From the cell containing the given text, extract its center point as [x, y] coordinate. 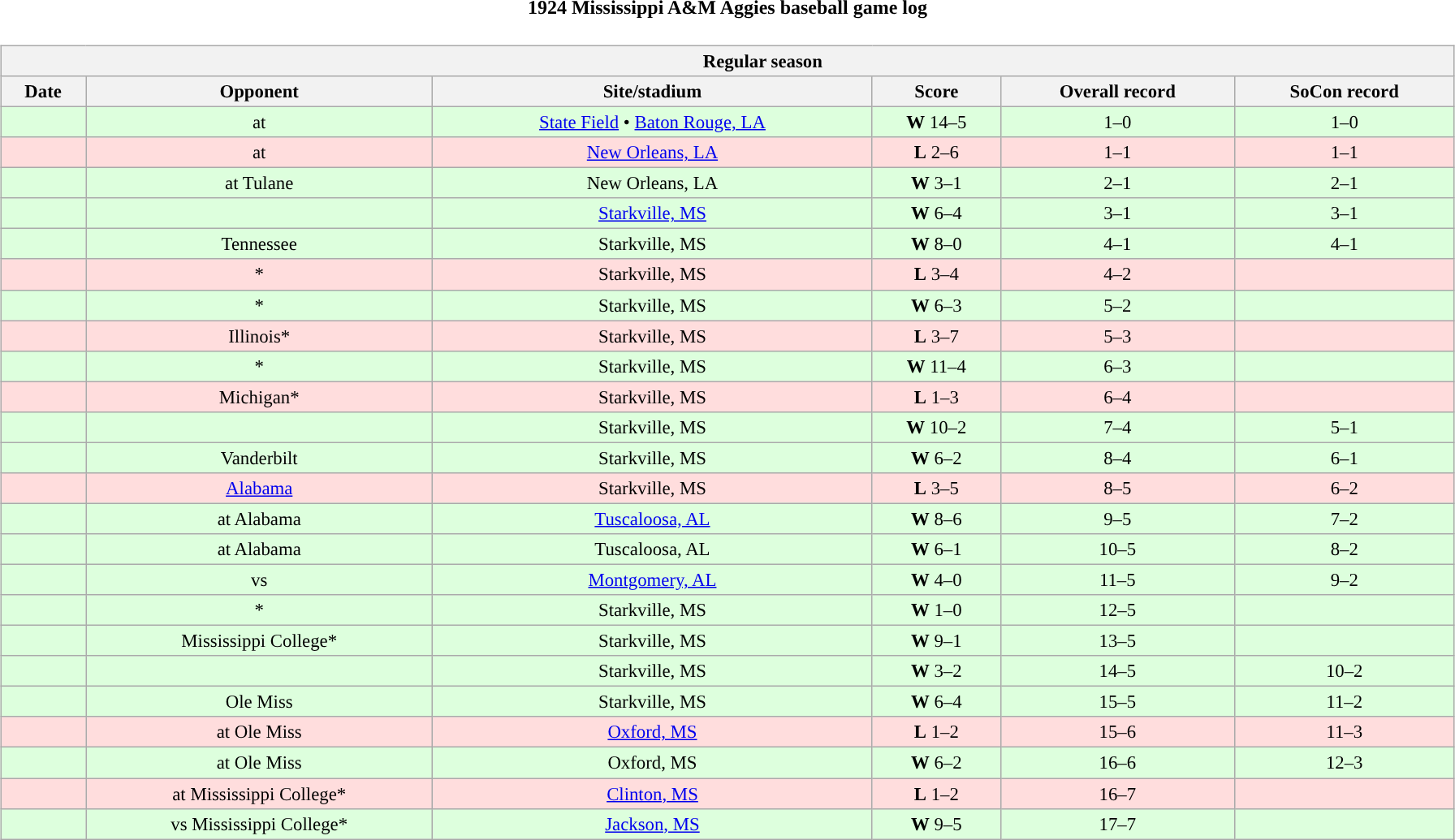
5–3 [1117, 336]
L 3–7 [936, 336]
17–7 [1117, 824]
Montgomery, AL [653, 579]
Date [44, 92]
W 6–1 [936, 549]
Vanderbilt [260, 458]
Site/stadium [653, 92]
9–2 [1345, 579]
W 14–5 [936, 122]
Opponent [260, 92]
Michigan* [260, 397]
W 8–6 [936, 519]
5–1 [1345, 427]
15–6 [1117, 732]
W 4–0 [936, 579]
7–2 [1345, 519]
11–3 [1345, 732]
W 11–4 [936, 366]
10–2 [1345, 671]
15–5 [1117, 702]
11–2 [1345, 702]
Clinton, MS [653, 793]
6–4 [1117, 397]
6–2 [1345, 489]
Tennessee [260, 244]
Alabama [260, 489]
4–2 [1117, 274]
L 1–3 [936, 397]
at Mississippi College* [260, 793]
Mississippi College* [260, 641]
13–5 [1117, 641]
8–5 [1117, 489]
9–5 [1117, 519]
8–4 [1117, 458]
W 10–2 [936, 427]
W 9–1 [936, 641]
W 3–1 [936, 183]
W 3–2 [936, 671]
at Tulane [260, 183]
W 8–0 [936, 244]
W 6–3 [936, 305]
Overall record [1117, 92]
vs Mississippi College* [260, 824]
7–4 [1117, 427]
5–2 [1117, 305]
14–5 [1117, 671]
State Field • Baton Rouge, LA [653, 122]
Regular season [727, 61]
W 9–5 [936, 824]
16–7 [1117, 793]
16–6 [1117, 763]
Illinois* [260, 336]
11–5 [1117, 579]
vs [260, 579]
Jackson, MS [653, 824]
6–3 [1117, 366]
6–1 [1345, 458]
12–3 [1345, 763]
Score [936, 92]
Ole Miss [260, 702]
SoCon record [1345, 92]
8–2 [1345, 549]
L 3–5 [936, 489]
L 3–4 [936, 274]
W 1–0 [936, 610]
L 2–6 [936, 153]
12–5 [1117, 610]
10–5 [1117, 549]
